Pinpoint the cell where the given text exists, returning its [x, y] midpoint coordinate. 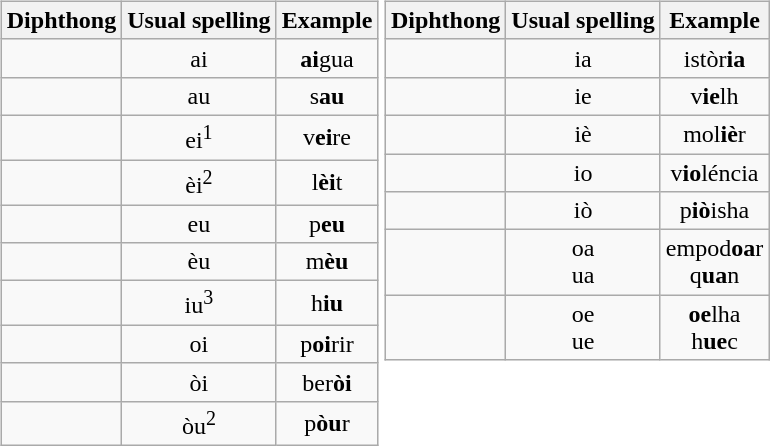
iè [583, 134]
veire [327, 138]
oeue [583, 328]
pòur [327, 424]
lèit [327, 182]
iu3 [199, 304]
iò [583, 211]
vielh [714, 96]
ei1 [199, 138]
violéncia [714, 173]
poirir [327, 344]
oaua [583, 262]
hiu [327, 304]
molièr [714, 134]
io [583, 173]
eu [199, 224]
empodoarquan [714, 262]
òu2 [199, 424]
èu [199, 262]
aigua [327, 58]
mèu [327, 262]
èi2 [199, 182]
istòria [714, 58]
au [199, 96]
piòisha [714, 211]
oi [199, 344]
òi [199, 382]
beròi [327, 382]
ia [583, 58]
ie [583, 96]
oelhahuec [714, 328]
peu [327, 224]
ai [199, 58]
sau [327, 96]
